Locate the cell with the specified text and output its [X, Y] center coordinate. 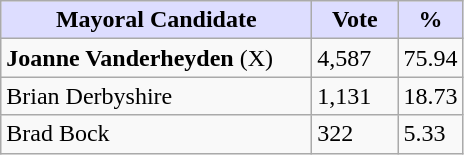
4,587 [355, 58]
Mayoral Candidate [156, 20]
75.94 [430, 58]
Vote [355, 20]
Brad Bock [156, 134]
322 [355, 134]
Joanne Vanderheyden (X) [156, 58]
1,131 [355, 96]
Brian Derbyshire [156, 96]
18.73 [430, 96]
5.33 [430, 134]
% [430, 20]
